Return (X, Y) of the center of cell containing provided text 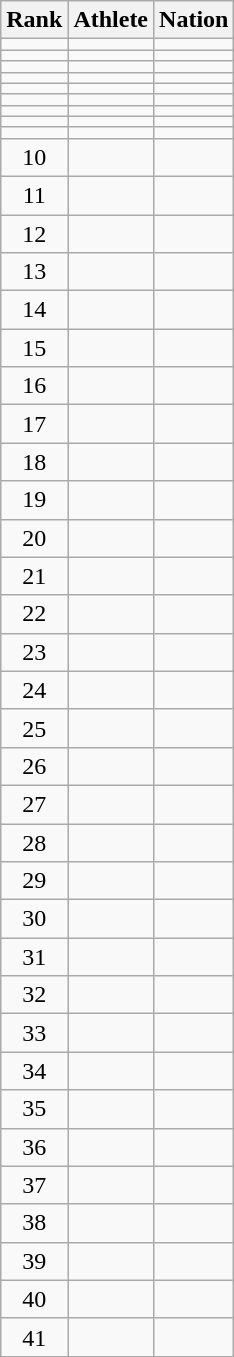
16 (34, 386)
14 (34, 310)
29 (34, 881)
32 (34, 995)
22 (34, 614)
33 (34, 1033)
19 (34, 500)
21 (34, 576)
36 (34, 1147)
20 (34, 538)
Rank (34, 20)
30 (34, 919)
41 (34, 1337)
23 (34, 652)
11 (34, 195)
31 (34, 957)
38 (34, 1223)
17 (34, 424)
18 (34, 462)
13 (34, 272)
12 (34, 233)
15 (34, 348)
Nation (194, 20)
26 (34, 766)
10 (34, 157)
27 (34, 804)
24 (34, 690)
34 (34, 1071)
Athlete (111, 20)
35 (34, 1109)
28 (34, 843)
25 (34, 728)
40 (34, 1299)
37 (34, 1185)
39 (34, 1261)
